Pinpoint the cell where the given text exists, returning its [X, Y] midpoint coordinate. 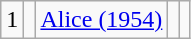
1 [12, 20]
Alice (1954) [102, 20]
